Search for the cell housing the specified text and yield its (X, Y) center coordinate. 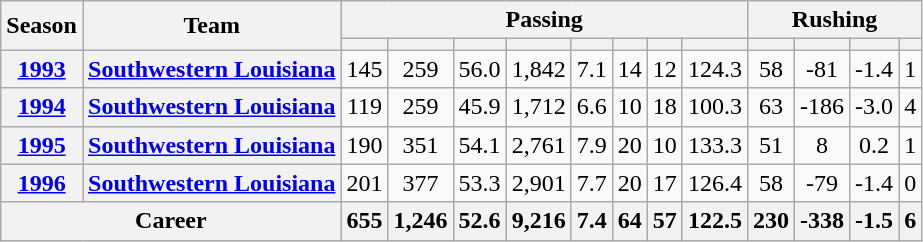
122.5 (714, 221)
17 (664, 183)
377 (420, 183)
7.9 (592, 145)
230 (770, 221)
1,842 (538, 69)
7.1 (592, 69)
655 (364, 221)
133.3 (714, 145)
1,712 (538, 107)
14 (630, 69)
1994 (42, 107)
63 (770, 107)
145 (364, 69)
Passing (544, 20)
52.6 (480, 221)
126.4 (714, 183)
9,216 (538, 221)
100.3 (714, 107)
201 (364, 183)
57 (664, 221)
2,901 (538, 183)
1995 (42, 145)
0 (910, 183)
64 (630, 221)
18 (664, 107)
53.3 (480, 183)
1996 (42, 183)
2,761 (538, 145)
-1.5 (874, 221)
-79 (822, 183)
51 (770, 145)
-338 (822, 221)
-3.0 (874, 107)
351 (420, 145)
12 (664, 69)
8 (822, 145)
7.7 (592, 183)
Season (42, 26)
Career (171, 221)
4 (910, 107)
124.3 (714, 69)
1,246 (420, 221)
Team (211, 26)
1993 (42, 69)
-81 (822, 69)
7.4 (592, 221)
190 (364, 145)
119 (364, 107)
6.6 (592, 107)
54.1 (480, 145)
-186 (822, 107)
0.2 (874, 145)
6 (910, 221)
Rushing (834, 20)
45.9 (480, 107)
56.0 (480, 69)
